Output the (x, y) coordinate of the center of the cell containing the given text.  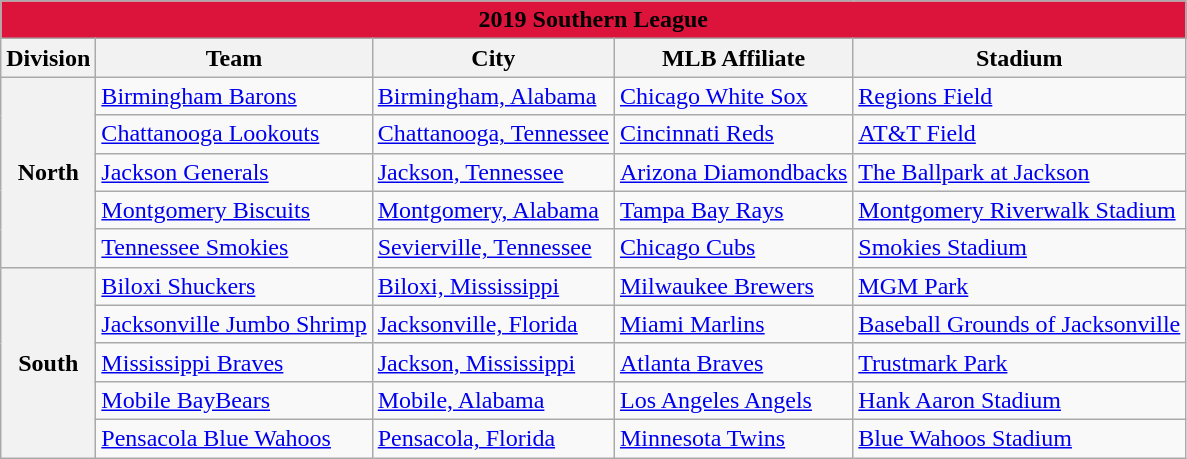
Regions Field (1020, 96)
Biloxi, Mississippi (493, 286)
North (48, 172)
Miami Marlins (733, 324)
Tampa Bay Rays (733, 210)
Chicago White Sox (733, 96)
Sevierville, Tennessee (493, 248)
City (493, 58)
Jackson Generals (234, 172)
Mississippi Braves (234, 362)
Arizona Diamondbacks (733, 172)
Division (48, 58)
Pensacola, Florida (493, 438)
Jackson, Tennessee (493, 172)
Blue Wahoos Stadium (1020, 438)
Jacksonville Jumbo Shrimp (234, 324)
Milwaukee Brewers (733, 286)
Birmingham, Alabama (493, 96)
Jackson, Mississippi (493, 362)
Chicago Cubs (733, 248)
MLB Affiliate (733, 58)
Minnesota Twins (733, 438)
Mobile, Alabama (493, 400)
Smokies Stadium (1020, 248)
MGM Park (1020, 286)
Pensacola Blue Wahoos (234, 438)
AT&T Field (1020, 134)
South (48, 362)
Atlanta Braves (733, 362)
Montgomery Riverwalk Stadium (1020, 210)
Los Angeles Angels (733, 400)
The Ballpark at Jackson (1020, 172)
Birmingham Barons (234, 96)
Montgomery, Alabama (493, 210)
Chattanooga Lookouts (234, 134)
Baseball Grounds of Jacksonville (1020, 324)
2019 Southern League (594, 20)
Mobile BayBears (234, 400)
Montgomery Biscuits (234, 210)
Chattanooga, Tennessee (493, 134)
Cincinnati Reds (733, 134)
Jacksonville, Florida (493, 324)
Stadium (1020, 58)
Trustmark Park (1020, 362)
Team (234, 58)
Hank Aaron Stadium (1020, 400)
Biloxi Shuckers (234, 286)
Tennessee Smokies (234, 248)
